Locate the cell with the specified text and output its (X, Y) center coordinate. 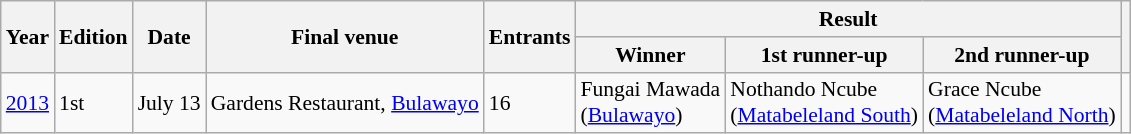
Grace Ncube(Matabeleland North) (1022, 102)
16 (530, 102)
Nothando Ncube(Matabeleland South) (824, 102)
Year (28, 36)
2nd runner-up (1022, 55)
1st runner-up (824, 55)
2013 (28, 102)
Result (848, 19)
July 13 (170, 102)
Winner (650, 55)
1st (94, 102)
Date (170, 36)
Entrants (530, 36)
Final venue (345, 36)
Fungai Mawada(Bulawayo) (650, 102)
Edition (94, 36)
Gardens Restaurant, Bulawayo (345, 102)
